Identify which cell holds the provided text, then report its [x, y] central coordinate. 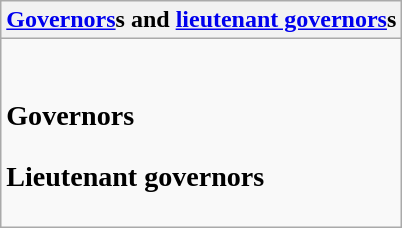
Governorss and lieutenant governorss [202, 20]
GovernorsLieutenant governors [202, 133]
